Output the [X, Y] coordinate of the center of the cell containing the given text.  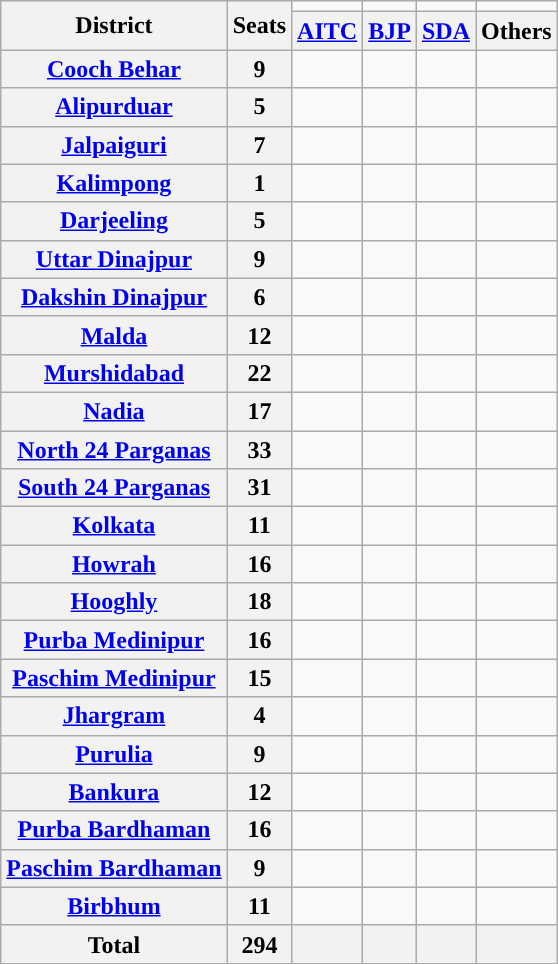
Nadia [114, 411]
Purba Medinipur [114, 640]
North 24 Parganas [114, 449]
Seats [259, 26]
18 [259, 602]
17 [259, 411]
Alipurduar [114, 107]
Howrah [114, 564]
33 [259, 449]
Jalpaiguri [114, 145]
South 24 Parganas [114, 488]
Paschim Bardhaman [114, 868]
Purba Bardhaman [114, 830]
Uttar Dinajpur [114, 259]
4 [259, 716]
Cooch Behar [114, 69]
Paschim Medinipur [114, 678]
6 [259, 297]
Darjeeling [114, 221]
Jhargram [114, 716]
31 [259, 488]
Total [114, 944]
1 [259, 183]
294 [259, 944]
Hooghly [114, 602]
Birbhum [114, 906]
AITC [328, 31]
Murshidabad [114, 373]
22 [259, 373]
7 [259, 145]
Purulia [114, 754]
Others [517, 31]
15 [259, 678]
Kolkata [114, 526]
Bankura [114, 792]
Dakshin Dinajpur [114, 297]
District [114, 26]
Kalimpong [114, 183]
Malda [114, 335]
BJP [390, 31]
SDA [446, 31]
